From the cell containing the given text, extract its center point as [x, y] coordinate. 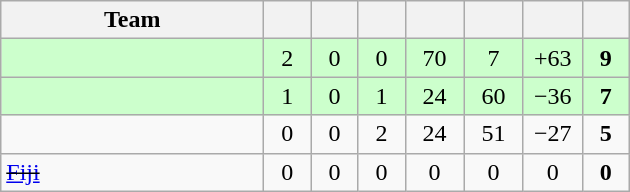
51 [494, 134]
9 [606, 58]
Fiji [132, 172]
−36 [552, 96]
5 [606, 134]
60 [494, 96]
+63 [552, 58]
Team [132, 20]
70 [434, 58]
−27 [552, 134]
